Search for the cell housing the specified text and yield its (X, Y) center coordinate. 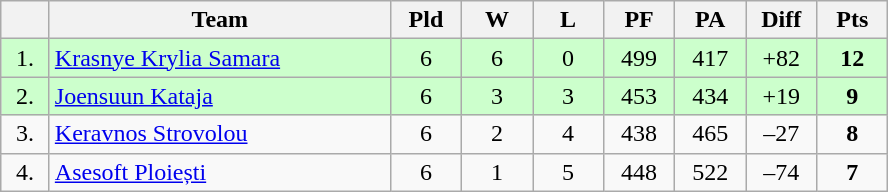
453 (640, 96)
438 (640, 134)
–74 (782, 172)
L (568, 20)
Krasnye Krylia Samara (220, 58)
+19 (782, 96)
Pld (426, 20)
1 (496, 172)
2. (26, 96)
7 (852, 172)
522 (710, 172)
8 (852, 134)
465 (710, 134)
+82 (782, 58)
Pts (852, 20)
Team (220, 20)
9 (852, 96)
4 (568, 134)
12 (852, 58)
5 (568, 172)
1. (26, 58)
PA (710, 20)
417 (710, 58)
W (496, 20)
Joensuun Kataja (220, 96)
3. (26, 134)
448 (640, 172)
2 (496, 134)
PF (640, 20)
499 (640, 58)
434 (710, 96)
4. (26, 172)
–27 (782, 134)
Asesoft Ploiești (220, 172)
Diff (782, 20)
0 (568, 58)
Keravnos Strovolou (220, 134)
